Find where the given text appears and provide that cell's center as [x, y] coordinate. 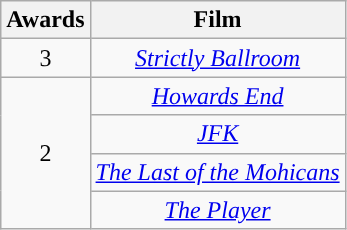
2 [46, 153]
3 [46, 58]
The Last of the Mohicans [218, 172]
Howards End [218, 96]
Film [218, 20]
The Player [218, 210]
Awards [46, 20]
JFK [218, 134]
Strictly Ballroom [218, 58]
